Return the (X, Y) coordinate for the center point of the cell that contains the specified text.  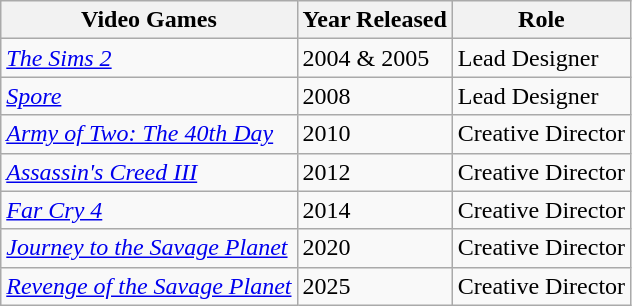
Assassin's Creed III (149, 172)
2004 & 2005 (374, 58)
2014 (374, 210)
Year Released (374, 20)
Army of Two: The 40th Day (149, 134)
2010 (374, 134)
2008 (374, 96)
The Sims 2 (149, 58)
2020 (374, 248)
Journey to the Savage Planet (149, 248)
Revenge of the Savage Planet (149, 286)
Far Cry 4 (149, 210)
Spore (149, 96)
Role (541, 20)
2012 (374, 172)
Video Games (149, 20)
2025 (374, 286)
